Output the [x, y] coordinate of the center of the cell containing the given text.  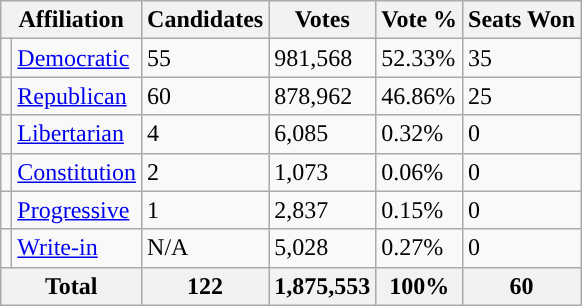
Write-in [77, 248]
100% [420, 286]
981,568 [322, 58]
Constitution [77, 172]
Votes [322, 20]
878,962 [322, 96]
Libertarian [77, 134]
1,875,553 [322, 286]
2 [206, 172]
Total [72, 286]
46.86% [420, 96]
Democratic [77, 58]
0.27% [420, 248]
Vote % [420, 20]
Seats Won [522, 20]
1,073 [322, 172]
Republican [77, 96]
122 [206, 286]
4 [206, 134]
0.06% [420, 172]
Progressive [77, 210]
Affiliation [72, 20]
0.15% [420, 210]
N/A [206, 248]
2,837 [322, 210]
0.32% [420, 134]
Candidates [206, 20]
52.33% [420, 58]
1 [206, 210]
55 [206, 58]
25 [522, 96]
35 [522, 58]
6,085 [322, 134]
5,028 [322, 248]
